Return the [X, Y] coordinate for the center point of the cell that contains the specified text.  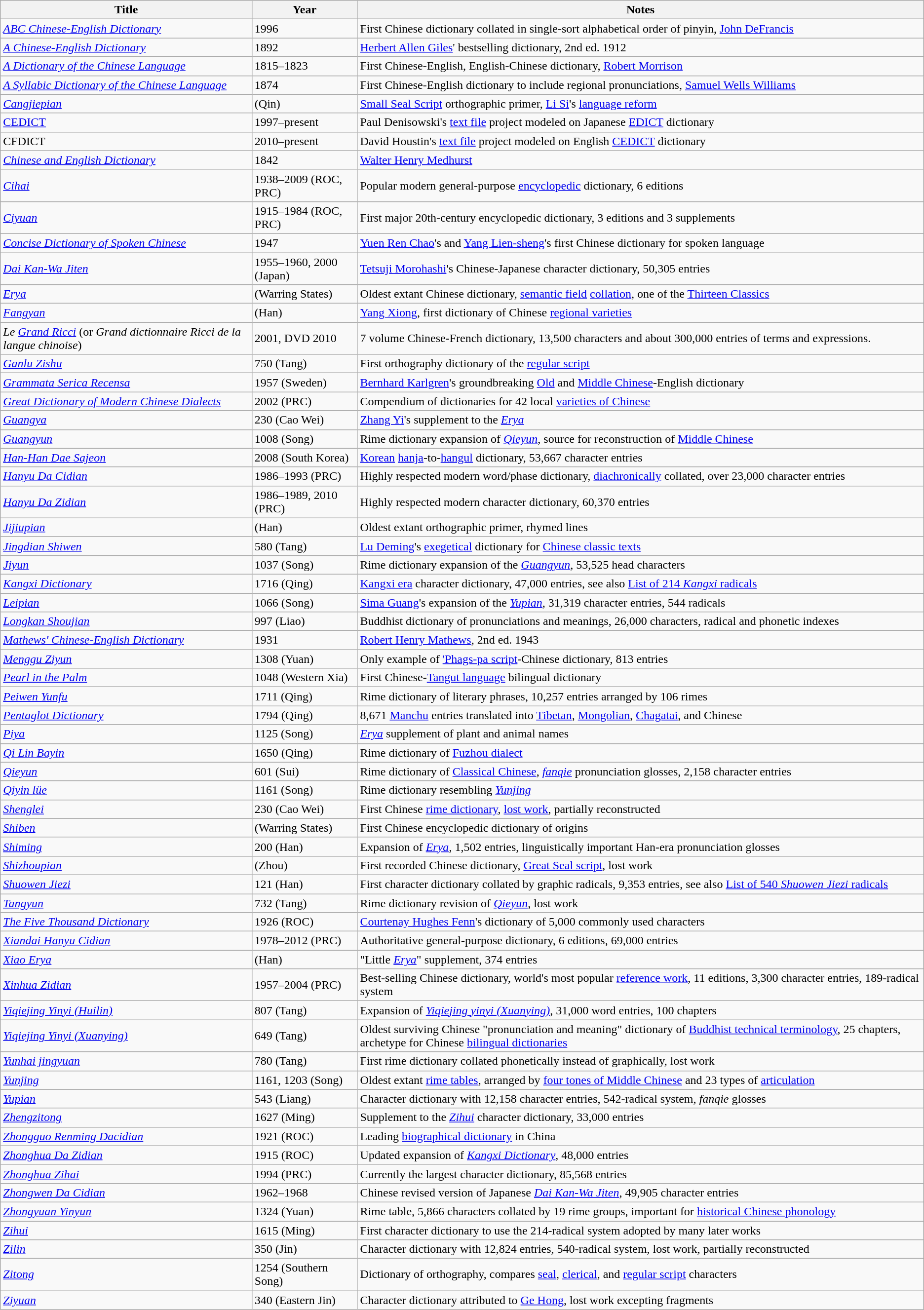
1815–1823 [305, 66]
Highly respected modern word/phase dictionary, diachronically collated, over 23,000 character entries [641, 476]
Character dictionary attributed to Ge Hong, lost work excepting fragments [641, 1300]
Yupian [126, 1099]
First character dictionary collated by graphic radicals, 9,353 entries, see also List of 540 Shuowen Jiezi radicals [641, 884]
1161 (Song) [305, 790]
1716 (Qing) [305, 583]
First recorded Chinese dictionary, Great Seal script, lost work [641, 865]
Paul Denisowski's text file project modeled on Japanese EDICT dictionary [641, 122]
Qiyin lüe [126, 790]
Title [126, 10]
Grammata Serica Recensa [126, 383]
Character dictionary with 12,824 entries, 540-radical system, lost work, partially reconstructed [641, 1249]
First Chinese dictionary collated in single-sort alphabetical order of pinyin, John DeFrancis [641, 29]
A Chinese-English Dictionary [126, 47]
1842 [305, 160]
Tetsuji Morohashi's Chinese-Japanese character dictionary, 50,305 entries [641, 269]
Shiming [126, 847]
Pentaglot Dictionary [126, 715]
Han-Han Dae Sajeon [126, 458]
Zhongwen Da Cidian [126, 1193]
1794 (Qing) [305, 715]
Courtenay Hughes Fenn's dictionary of 5,000 commonly used characters [641, 922]
Shizhoupian [126, 865]
Zhongyuan Yinyun [126, 1211]
Guangya [126, 420]
Chinese revised version of Japanese Dai Kan-Wa Jiten, 49,905 character entries [641, 1193]
807 (Tang) [305, 1010]
601 (Sui) [305, 771]
Hanyu Da Zidian [126, 501]
A Dictionary of the Chinese Language [126, 66]
1008 (Song) [305, 439]
Jingdian Shiwen [126, 546]
340 (Eastern Jin) [305, 1300]
Highly respected modern character dictionary, 60,370 entries [641, 501]
Rime dictionary resembling Yunjing [641, 790]
First character dictionary to use the 214-radical system adopted by many later works [641, 1231]
Rime dictionary revision of Qieyun, lost work [641, 903]
8,671 Manchu entries translated into Tibetan, Mongolian, Chagatai, and Chinese [641, 715]
Supplement to the Zihui character dictionary, 33,000 entries [641, 1117]
Rime dictionary expansion of Qieyun, source for reconstruction of Middle Chinese [641, 439]
1947 [305, 243]
1615 (Ming) [305, 1231]
Only example of 'Phags-pa script-Chinese dictionary, 813 entries [641, 659]
1711 (Qing) [305, 696]
CEDICT [126, 122]
1997–present [305, 122]
1994 (PRC) [305, 1174]
Xiao Erya [126, 960]
Yiqiejing Yinyi (Xuanying) [126, 1036]
Bernhard Karlgren's groundbreaking Old and Middle Chinese-English dictionary [641, 383]
Year [305, 10]
Expansion of Yiqiejing yinyi (Xuanying), 31,000 word entries, 100 chapters [641, 1010]
Herbert Allen Giles' bestselling dictionary, 2nd ed. 1912 [641, 47]
1161, 1203 (Song) [305, 1080]
1308 (Yuan) [305, 659]
1627 (Ming) [305, 1117]
Expansion of Erya, 1,502 entries, linguistically important Han-era pronunciation glosses [641, 847]
200 (Han) [305, 847]
Updated expansion of Kangxi Dictionary, 48,000 entries [641, 1155]
Rime dictionary expansion of the Guangyun, 53,525 head characters [641, 565]
Xiandai Hanyu Cidian [126, 941]
Robert Henry Mathews, 2nd ed. 1943 [641, 640]
2010–present [305, 141]
Zilin [126, 1249]
Zihui [126, 1231]
732 (Tang) [305, 903]
649 (Tang) [305, 1036]
543 (Liang) [305, 1099]
750 (Tang) [305, 364]
First Chinese-English, English-Chinese dictionary, Robert Morrison [641, 66]
"Little Erya" supplement, 374 entries [641, 960]
Yang Xiong, first dictionary of Chinese regional varieties [641, 313]
780 (Tang) [305, 1061]
Menggu Ziyun [126, 659]
Buddhist dictionary of pronunciations and meanings, 26,000 characters, radical and phonetic indexes [641, 621]
Zhang Yi's supplement to the Erya [641, 420]
Yuen Ren Chao's and Yang Lien-sheng's first Chinese dictionary for spoken language [641, 243]
Guangyun [126, 439]
Shuowen Jiezi [126, 884]
1254 (Southern Song) [305, 1274]
1921 (ROC) [305, 1136]
1324 (Yuan) [305, 1211]
CFDICT [126, 141]
First major 20th-century encyclopedic dictionary, 3 editions and 3 supplements [641, 217]
1926 (ROC) [305, 922]
1978–2012 (PRC) [305, 941]
Yunjing [126, 1080]
Ciyuan [126, 217]
Ziyuan [126, 1300]
1996 [305, 29]
1915–1984 (ROC, PRC) [305, 217]
Jijiupian [126, 527]
1892 [305, 47]
Erya [126, 294]
Longkan Shoujian [126, 621]
The Five Thousand Dictionary [126, 922]
Zhonghua Da Zidian [126, 1155]
1957 (Sweden) [305, 383]
First Chinese encyclopedic dictionary of origins [641, 828]
Yunhai jingyuan [126, 1061]
1915 (ROC) [305, 1155]
Peiwen Yunfu [126, 696]
Dai Kan-Wa Jiten [126, 269]
Yiqiejing Yinyi (Huilin) [126, 1010]
Small Seal Script orthographic primer, Li Si's language reform [641, 104]
First Chinese-English dictionary to include regional pronunciations, Samuel Wells Williams [641, 85]
David Houstin's text file project modeled on English CEDICT dictionary [641, 141]
1931 [305, 640]
1650 (Qing) [305, 753]
Piya [126, 734]
Hanyu Da Cidian [126, 476]
Rime dictionary of Classical Chinese, fanqie pronunciation glosses, 2,158 character entries [641, 771]
2002 (PRC) [305, 401]
Xinhua Zidian [126, 985]
1962–1968 [305, 1193]
First Chinese rime dictionary, lost work, partially reconstructed [641, 809]
(Zhou) [305, 865]
121 (Han) [305, 884]
1125 (Song) [305, 734]
1986–1989, 2010 (PRC) [305, 501]
Currently the largest character dictionary, 85,568 entries [641, 1174]
1066 (Song) [305, 603]
Lu Deming's exegetical dictionary for Chinese classic texts [641, 546]
Korean hanja-to-hangul dictionary, 53,667 character entries [641, 458]
Walter Henry Medhurst [641, 160]
Dictionary of orthography, compares seal, clerical, and regular script characters [641, 1274]
Shiben [126, 828]
Mathews' Chinese-English Dictionary [126, 640]
Oldest extant orthographic primer, rhymed lines [641, 527]
1048 (Western Xia) [305, 678]
Qi Lin Bayin [126, 753]
ABC Chinese-English Dictionary [126, 29]
1874 [305, 85]
Great Dictionary of Modern Chinese Dialects [126, 401]
Rime dictionary of Fuzhou dialect [641, 753]
Rime dictionary of literary phrases, 10,257 entries arranged by 106 rimes [641, 696]
Leading biographical dictionary in China [641, 1136]
997 (Liao) [305, 621]
1037 (Song) [305, 565]
Zhonghua Zihai [126, 1174]
1955–1960, 2000 (Japan) [305, 269]
A Syllabic Dictionary of the Chinese Language [126, 85]
Zhongguo Renming Dacidian [126, 1136]
Tangyun [126, 903]
1957–2004 (PRC) [305, 985]
Ganlu Zishu [126, 364]
Cangjiepian [126, 104]
Shenglei [126, 809]
Oldest extant Chinese dictionary, semantic field collation, one of the Thirteen Classics [641, 294]
Authoritative general-purpose dictionary, 6 editions, 69,000 entries [641, 941]
Qieyun [126, 771]
Rime table, 5,866 characters collated by 19 rime groups, important for historical Chinese phonology [641, 1211]
Le Grand Ricci (or Grand dictionnaire Ricci de la langue chinoise) [126, 339]
350 (Jin) [305, 1249]
Zitong [126, 1274]
Oldest extant rime tables, arranged by four tones of Middle Chinese and 23 types of articulation [641, 1080]
Notes [641, 10]
First orthography dictionary of the regular script [641, 364]
Concise Dictionary of Spoken Chinese [126, 243]
Character dictionary with 12,158 character entries, 542-radical system, fanqie glosses [641, 1099]
1986–1993 (PRC) [305, 476]
Kangxi Dictionary [126, 583]
Kangxi era character dictionary, 47,000 entries, see also List of 214 Kangxi radicals [641, 583]
Jiyun [126, 565]
First Chinese-Tangut language bilingual dictionary [641, 678]
Leipian [126, 603]
Cihai [126, 186]
(Qin) [305, 104]
2001, DVD 2010 [305, 339]
Fangyan [126, 313]
Chinese and English Dictionary [126, 160]
1938–2009 (ROC, PRC) [305, 186]
Compendium of dictionaries for 42 local varieties of Chinese [641, 401]
Zhengzitong [126, 1117]
2008 (South Korea) [305, 458]
Best-selling Chinese dictionary, world's most popular reference work, 11 editions, 3,300 character entries, 189-radical system [641, 985]
Popular modern general-purpose encyclopedic dictionary, 6 editions [641, 186]
7 volume Chinese-French dictionary, 13,500 characters and about 300,000 entries of terms and expressions. [641, 339]
Pearl in the Palm [126, 678]
580 (Tang) [305, 546]
Sima Guang's expansion of the Yupian, 31,319 character entries, 544 radicals [641, 603]
Erya supplement of plant and animal names [641, 734]
First rime dictionary collated phonetically instead of graphically, lost work [641, 1061]
